Find where the given text appears and provide that cell's center as [x, y] coordinate. 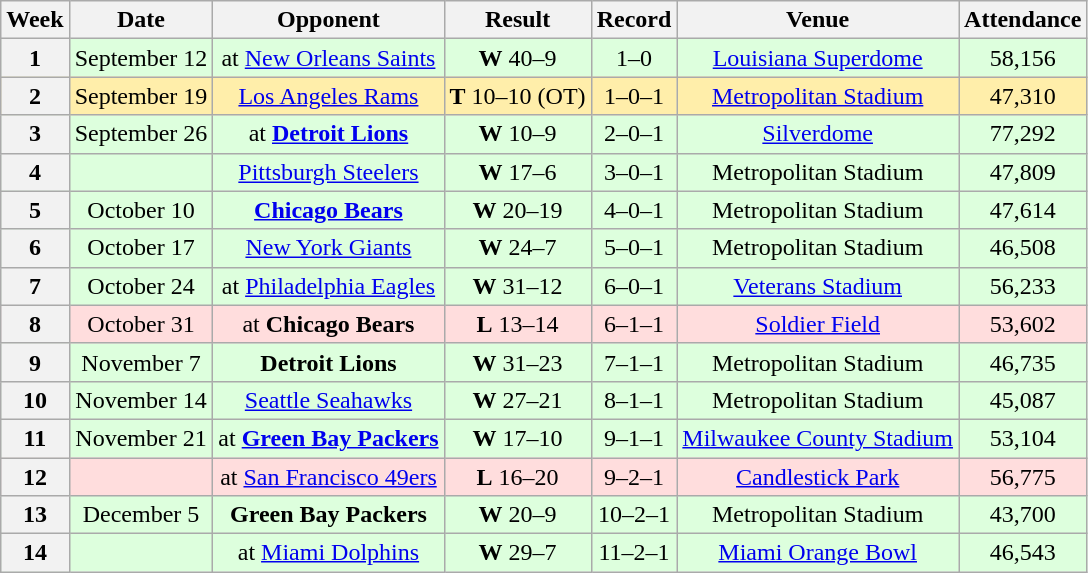
47,614 [1023, 210]
77,292 [1023, 134]
6–0–1 [634, 286]
Result [518, 20]
Silverdome [818, 134]
New York Giants [328, 248]
October 10 [141, 210]
7 [35, 286]
53,602 [1023, 324]
Chicago Bears [328, 210]
3 [35, 134]
14 [35, 553]
W 20–9 [518, 515]
W 31–12 [518, 286]
September 26 [141, 134]
1 [35, 58]
September 19 [141, 96]
October 17 [141, 248]
Opponent [328, 20]
Los Angeles Rams [328, 96]
53,104 [1023, 438]
43,700 [1023, 515]
Miami Orange Bowl [818, 553]
Date [141, 20]
Candlestick Park [818, 477]
W 17–6 [518, 172]
L 13–14 [518, 324]
at Green Bay Packers [328, 438]
58,156 [1023, 58]
9–1–1 [634, 438]
11 [35, 438]
2 [35, 96]
2–0–1 [634, 134]
46,508 [1023, 248]
November 14 [141, 400]
L 16–20 [518, 477]
56,233 [1023, 286]
8 [35, 324]
W 20–19 [518, 210]
7–1–1 [634, 362]
10 [35, 400]
Venue [818, 20]
47,809 [1023, 172]
December 5 [141, 515]
Seattle Seahawks [328, 400]
8–1–1 [634, 400]
Attendance [1023, 20]
6 [35, 248]
at Detroit Lions [328, 134]
at Chicago Bears [328, 324]
Milwaukee County Stadium [818, 438]
3–0–1 [634, 172]
47,310 [1023, 96]
13 [35, 515]
45,087 [1023, 400]
Soldier Field [818, 324]
W 24–7 [518, 248]
October 31 [141, 324]
W 29–7 [518, 553]
at Philadelphia Eagles [328, 286]
56,775 [1023, 477]
November 7 [141, 362]
11–2–1 [634, 553]
Detroit Lions [328, 362]
9–2–1 [634, 477]
W 10–9 [518, 134]
T 10–10 (OT) [518, 96]
at Miami Dolphins [328, 553]
Record [634, 20]
W 31–23 [518, 362]
Louisiana Superdome [818, 58]
September 12 [141, 58]
Veterans Stadium [818, 286]
5–0–1 [634, 248]
Green Bay Packers [328, 515]
5 [35, 210]
1–0–1 [634, 96]
4–0–1 [634, 210]
46,735 [1023, 362]
4 [35, 172]
W 40–9 [518, 58]
at San Francisco 49ers [328, 477]
46,543 [1023, 553]
Pittsburgh Steelers [328, 172]
November 21 [141, 438]
12 [35, 477]
6–1–1 [634, 324]
Week [35, 20]
10–2–1 [634, 515]
W 17–10 [518, 438]
1–0 [634, 58]
9 [35, 362]
W 27–21 [518, 400]
at New Orleans Saints [328, 58]
October 24 [141, 286]
